Return the (X, Y) coordinate for the center point of the cell that contains the specified text.  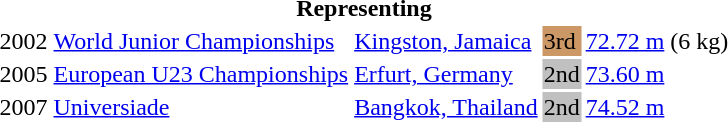
3rd (562, 41)
Kingston, Jamaica (446, 41)
European U23 Championships (201, 74)
Universiade (201, 107)
World Junior Championships (201, 41)
Bangkok, Thailand (446, 107)
Erfurt, Germany (446, 74)
